From the cell containing the given text, extract its center point as (X, Y) coordinate. 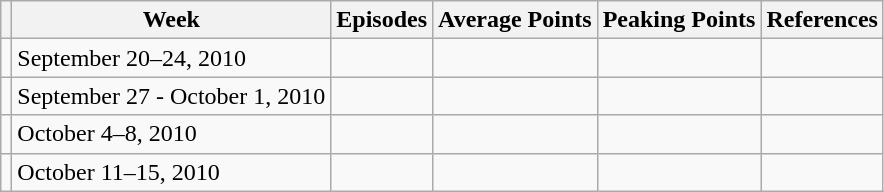
Peaking Points (679, 20)
Week (172, 20)
Episodes (382, 20)
September 27 - October 1, 2010 (172, 96)
October 11–15, 2010 (172, 172)
October 4–8, 2010 (172, 134)
September 20–24, 2010 (172, 58)
References (822, 20)
Average Points (516, 20)
